Search for the cell housing the specified text and yield its (x, y) center coordinate. 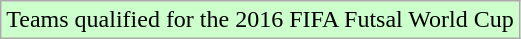
Teams qualified for the 2016 FIFA Futsal World Cup (260, 20)
